Return [x, y] of the center of cell containing provided text 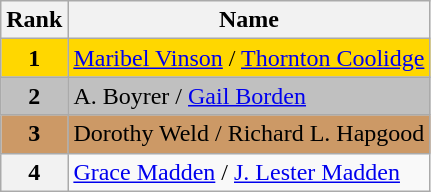
Dorothy Weld / Richard L. Hapgood [249, 134]
2 [34, 96]
1 [34, 58]
A. Boyrer / Gail Borden [249, 96]
Name [249, 20]
Maribel Vinson / Thornton Coolidge [249, 58]
3 [34, 134]
4 [34, 172]
Grace Madden / J. Lester Madden [249, 172]
Rank [34, 20]
